Return the (x, y) coordinate for the center point of the cell that contains the specified text.  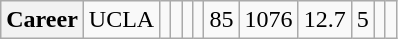
Career (42, 20)
1076 (268, 20)
12.7 (324, 20)
5 (362, 20)
UCLA (121, 20)
85 (222, 20)
